Locate the cell with the specified text and output its [x, y] center coordinate. 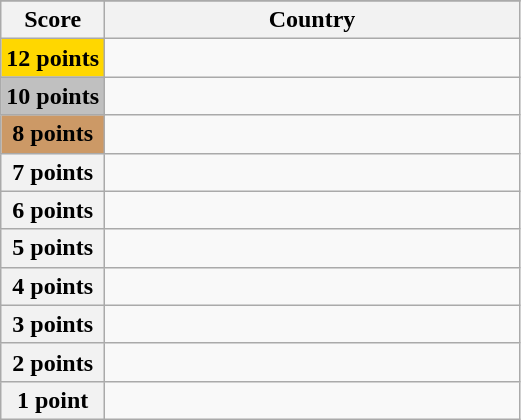
3 points [53, 324]
10 points [53, 96]
12 points [53, 58]
Score [53, 20]
5 points [53, 248]
7 points [53, 172]
Country [312, 20]
8 points [53, 134]
6 points [53, 210]
1 point [53, 400]
4 points [53, 286]
2 points [53, 362]
